Find where the given text appears and provide that cell's center as (X, Y) coordinate. 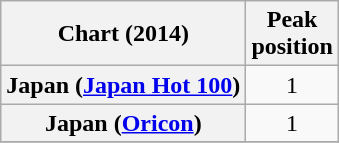
Peakposition (292, 34)
Japan (Oricon) (124, 123)
Chart (2014) (124, 34)
Japan (Japan Hot 100) (124, 85)
